Search for the cell housing the specified text and yield its [x, y] center coordinate. 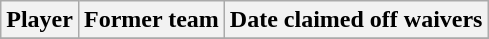
Former team [151, 20]
Date claimed off waivers [356, 20]
Player [40, 20]
